Pinpoint the cell where the given text exists, returning its [x, y] midpoint coordinate. 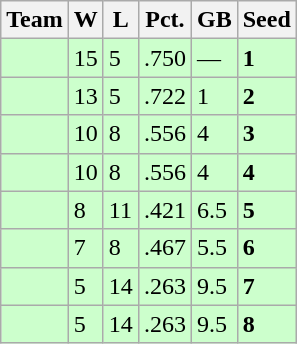
2 [266, 96]
Pct. [164, 20]
Team [35, 20]
6.5 [214, 210]
.722 [164, 96]
W [86, 20]
— [214, 58]
15 [86, 58]
GB [214, 20]
.467 [164, 248]
L [120, 20]
.421 [164, 210]
Seed [266, 20]
3 [266, 134]
5.5 [214, 248]
6 [266, 248]
.750 [164, 58]
11 [120, 210]
13 [86, 96]
